Pinpoint the cell where the given text exists, returning its [X, Y] midpoint coordinate. 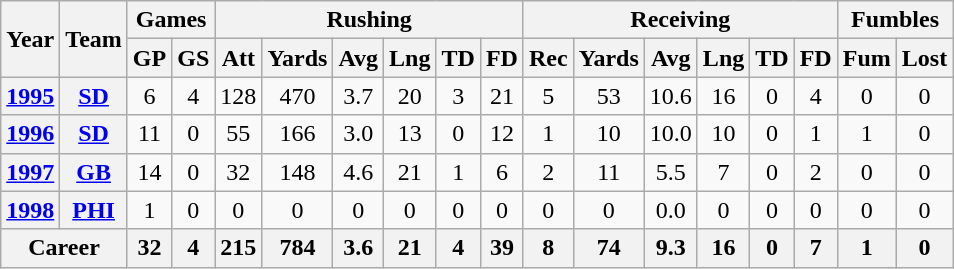
3.7 [358, 96]
5.5 [670, 172]
470 [298, 96]
Lost [924, 58]
Year [30, 39]
Games [170, 20]
148 [298, 172]
1995 [30, 96]
PHI [94, 210]
10.0 [670, 134]
Rec [548, 58]
9.3 [670, 248]
Receiving [680, 20]
3.0 [358, 134]
14 [149, 172]
Team [94, 39]
55 [238, 134]
0.0 [670, 210]
GS [194, 58]
3 [458, 96]
GB [94, 172]
5 [548, 96]
39 [502, 248]
Rushing [370, 20]
4.6 [358, 172]
GP [149, 58]
Fumbles [894, 20]
1998 [30, 210]
Fum [866, 58]
1997 [30, 172]
166 [298, 134]
3.6 [358, 248]
74 [608, 248]
1996 [30, 134]
784 [298, 248]
Career [64, 248]
10.6 [670, 96]
20 [410, 96]
Att [238, 58]
53 [608, 96]
13 [410, 134]
215 [238, 248]
12 [502, 134]
128 [238, 96]
8 [548, 248]
